Detect which cell encompasses the target text, then output its [x, y] center coordinate. 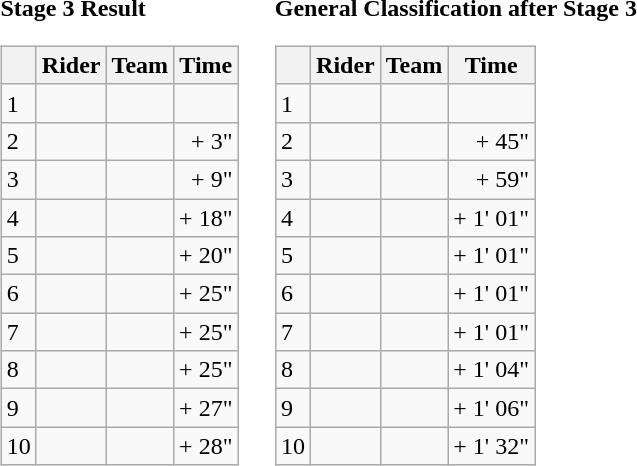
+ 18" [206, 217]
+ 45" [492, 141]
+ 1' 06" [492, 408]
+ 28" [206, 446]
+ 59" [492, 179]
+ 3" [206, 141]
+ 1' 04" [492, 370]
+ 20" [206, 256]
+ 9" [206, 179]
+ 1' 32" [492, 446]
+ 27" [206, 408]
